Return [X, Y] of the center of cell containing provided text 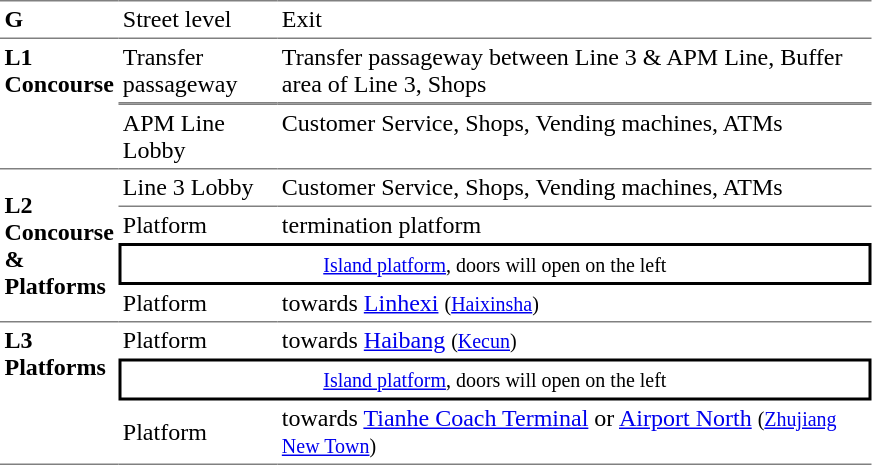
termination platform [574, 225]
G [59, 19]
APM Line Lobby [198, 137]
towards Haibang (Kecun) [574, 340]
towards Tianhe Coach Terminal or Airport North (Zhujiang New Town) [574, 432]
L2Concourse & Platforms [59, 246]
Transfer passageway [198, 71]
Transfer passageway between Line 3 & APM Line, Buffer area of Line 3, Shops [574, 71]
Line 3 Lobby [198, 189]
towards Linhexi (Haixinsha) [574, 304]
L1Concourse [59, 104]
Street level [198, 19]
L3Platforms [59, 393]
Exit [574, 19]
